Provide the [X, Y] coordinate of the cell's center where the given text is located.  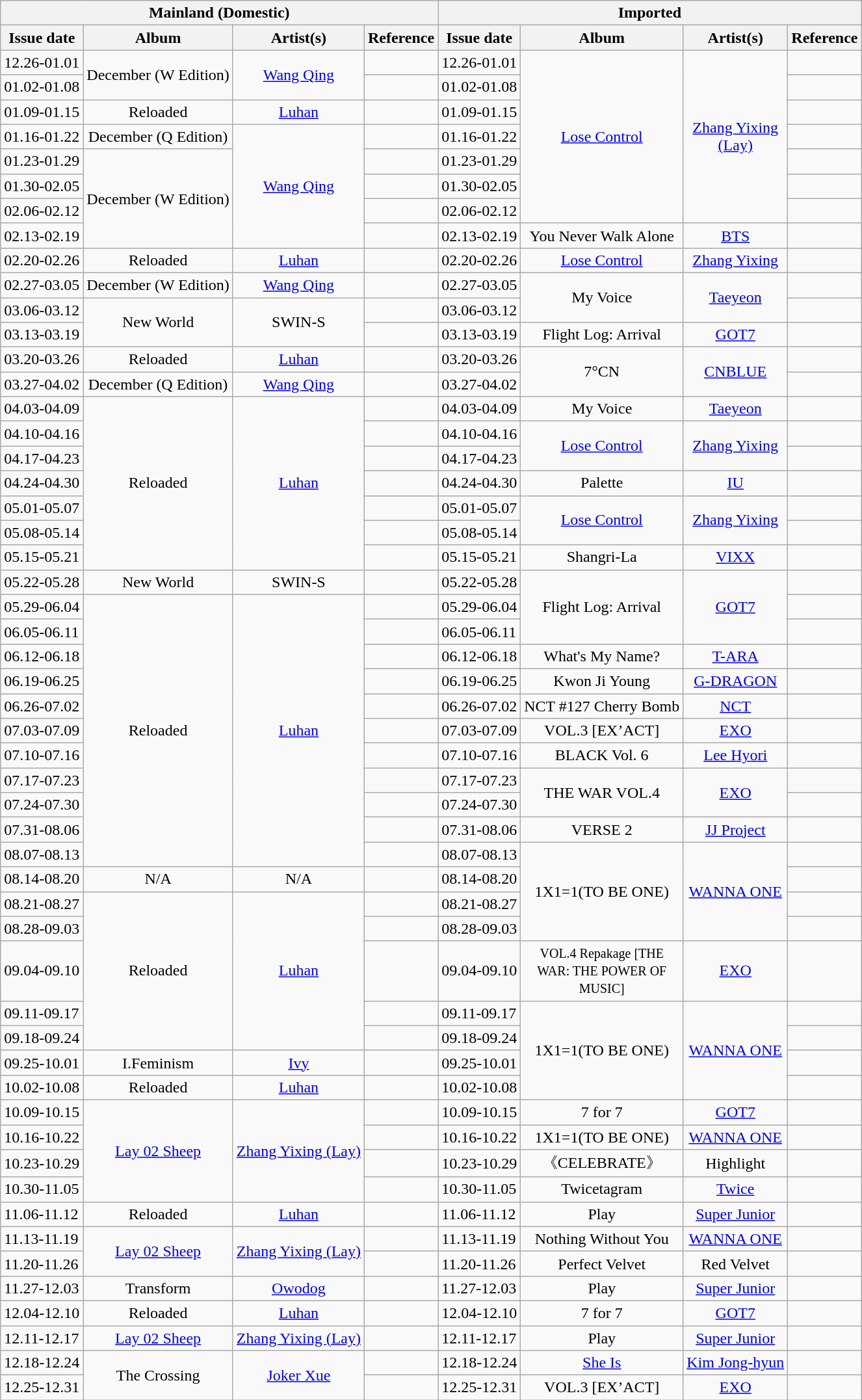
Kwon Ji Young [602, 681]
Highlight [736, 1164]
NCT [736, 706]
IU [736, 483]
Lee Hyori [736, 756]
THE WAR VOL.4 [602, 793]
JJ Project [736, 830]
Twice [736, 1189]
BTS [736, 235]
《CELEBRATE》 [602, 1164]
Zhang Yixing(Lay) [736, 137]
Palette [602, 483]
Transform [159, 1288]
T-ARA [736, 656]
Owodog [298, 1288]
Kim Jong-hyun [736, 1363]
Perfect Velvet [602, 1263]
What's My Name? [602, 656]
VOL.4 Repakage [THEWAR: THE POWER OFMUSIC] [602, 971]
VIXX [736, 557]
Twicetagram [602, 1189]
Ivy [298, 1063]
Imported [650, 13]
She Is [602, 1363]
I.Feminism [159, 1063]
Shangri-La [602, 557]
The Crossing [159, 1375]
VERSE 2 [602, 830]
Mainland (Domestic) [220, 13]
NCT #127 Cherry Bomb [602, 706]
Red Velvet [736, 1263]
7°CN [602, 372]
G-DRAGON [736, 681]
CNBLUE [736, 372]
You Never Walk Alone [602, 235]
Joker Xue [298, 1375]
BLACK Vol. 6 [602, 756]
Nothing Without You [602, 1239]
